Return the [X, Y] coordinate for the center point of the cell that contains the specified text.  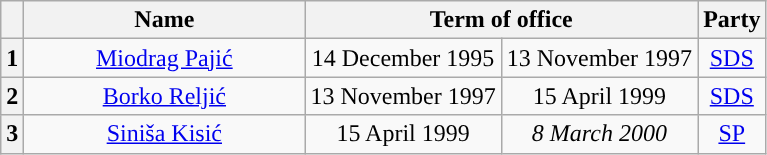
Siniša Kisić [164, 134]
Party [732, 20]
SP [732, 134]
3 [12, 134]
Name [164, 20]
2 [12, 96]
8 March 2000 [599, 134]
Term of office [502, 20]
14 December 1995 [403, 58]
1 [12, 58]
Miodrag Pajić [164, 58]
Borko Reljić [164, 96]
